Pinpoint the cell where the given text exists, returning its [x, y] midpoint coordinate. 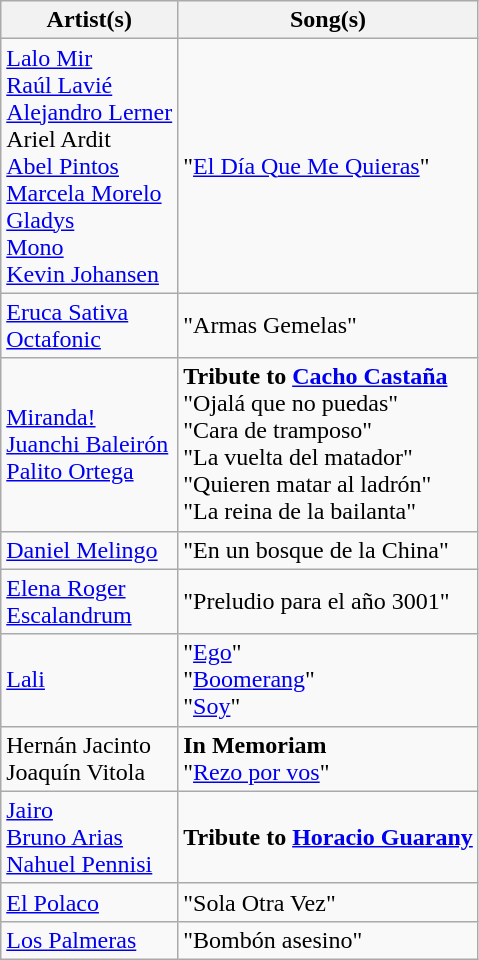
Lalo Mir Raúl Lavié Alejandro Lerner Ariel Ardit Abel Pintos Marcela Morelo Gladys Mono Kevin Johansen [90, 166]
Artist(s) [90, 20]
"Sola Otra Vez" [328, 902]
Elena Roger Escalandrum [90, 602]
"En un bosque de la China" [328, 550]
Los Palmeras [90, 940]
"Preludio para el año 3001" [328, 602]
Eruca Sativa Octafonic [90, 326]
Song(s) [328, 20]
Tribute to Horacio Guarany [328, 837]
Hernán Jacinto Joaquín Vitola [90, 758]
Daniel Melingo [90, 550]
"El Día Que Me Quieras" [328, 166]
"Armas Gemelas" [328, 326]
Miranda! Juanchi Baleirón Palito Ortega [90, 444]
"Bombón asesino" [328, 940]
El Polaco [90, 902]
Lali [90, 680]
In Memoriam "Rezo por vos" [328, 758]
"Ego" "Boomerang" "Soy" [328, 680]
Tribute to Cacho Castaña "Ojalá que no puedas" "Cara de tramposo" "La vuelta del matador" "Quieren matar al ladrón" "La reina de la bailanta" [328, 444]
Jairo Bruno Arias Nahuel Pennisi [90, 837]
